Determine the [x, y] coordinate at the center of the cell enclosing the given text.  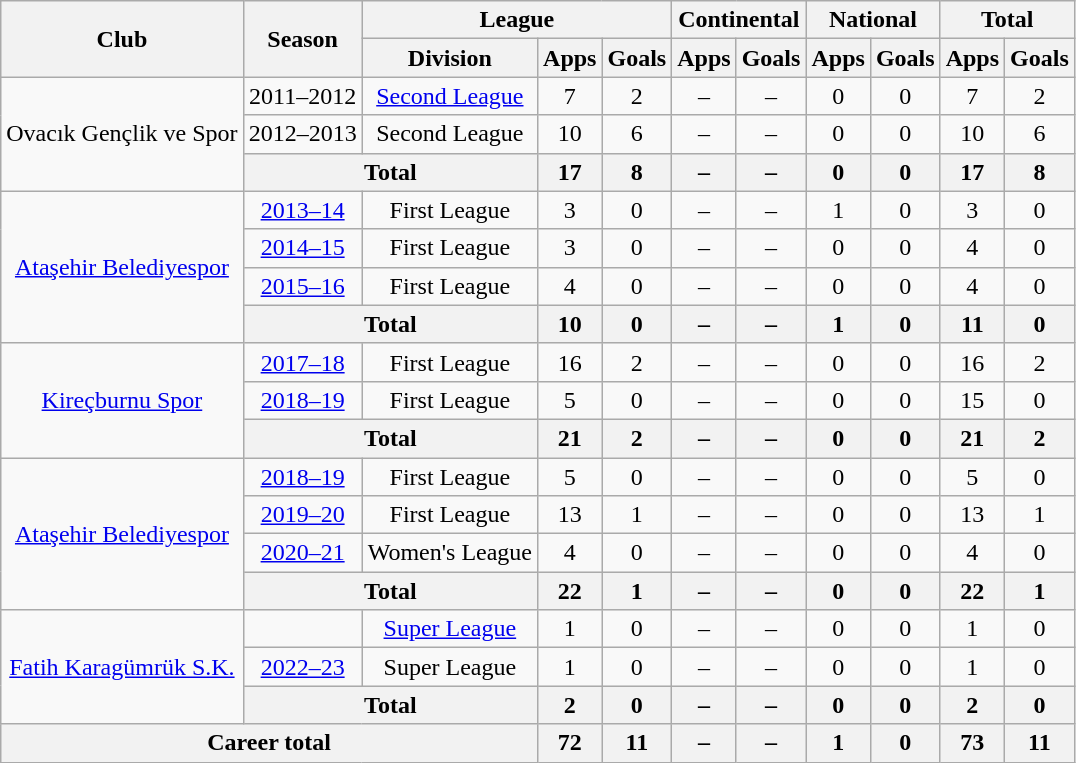
National [873, 20]
2017–18 [302, 362]
Women's League [450, 553]
15 [972, 400]
Fatih Karagümrük S.K. [122, 667]
Career total [270, 743]
2015–16 [302, 286]
Kireçburnu Spor [122, 400]
2012–2013 [302, 134]
Ovacık Gençlik ve Spor [122, 134]
72 [570, 743]
2013–14 [302, 210]
Season [302, 39]
Club [122, 39]
Continental [739, 20]
2022–23 [302, 667]
2011–2012 [302, 96]
2014–15 [302, 248]
League [517, 20]
73 [972, 743]
2020–21 [302, 553]
2019–20 [302, 515]
Division [450, 58]
